Find where the given text appears and provide that cell's center as (x, y) coordinate. 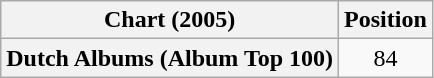
Dutch Albums (Album Top 100) (170, 58)
Chart (2005) (170, 20)
84 (386, 58)
Position (386, 20)
